Capture the cell that displays the provided text and extract its (x, y) central coordinate. 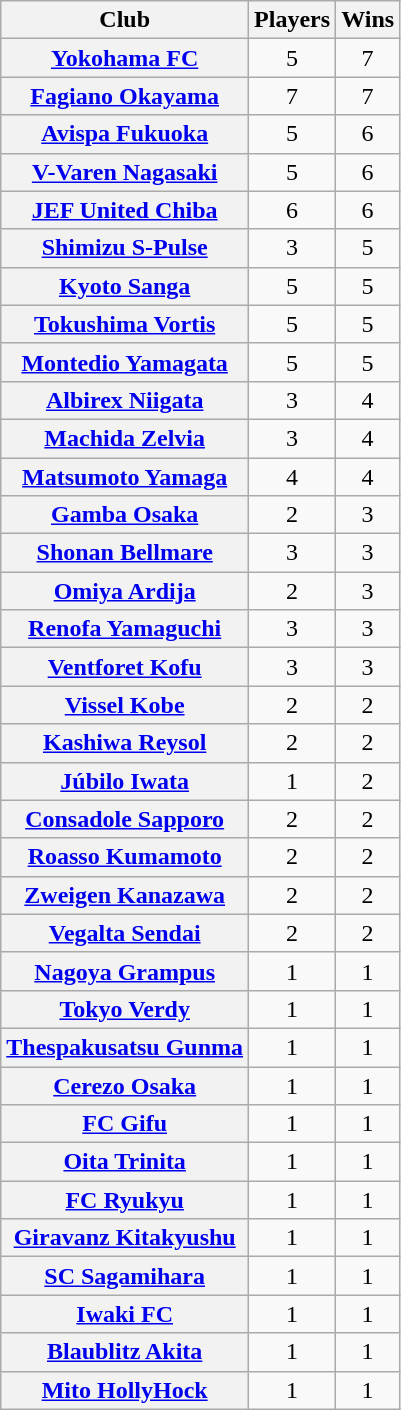
Nagoya Grampus (125, 971)
Avispa Fukuoka (125, 134)
Montedio Yamagata (125, 362)
Consadole Sapporo (125, 819)
Kyoto Sanga (125, 286)
Wins (368, 20)
Vegalta Sendai (125, 933)
Players (292, 20)
Thespakusatsu Gunma (125, 1047)
Tokyo Verdy (125, 1009)
SC Sagamihara (125, 1276)
Júbilo Iwata (125, 781)
Omiya Ardija (125, 591)
Zweigen Kanazawa (125, 895)
Mito HollyHock (125, 1390)
Tokushima Vortis (125, 324)
Fagiano Okayama (125, 96)
Oita Trinita (125, 1162)
Shimizu S-Pulse (125, 248)
Cerezo Osaka (125, 1085)
Shonan Bellmare (125, 553)
Kashiwa Reysol (125, 743)
Blaublitz Akita (125, 1352)
FC Gifu (125, 1124)
Club (125, 20)
Albirex Niigata (125, 400)
Gamba Osaka (125, 515)
Roasso Kumamoto (125, 857)
V-Varen Nagasaki (125, 172)
Renofa Yamaguchi (125, 629)
Vissel Kobe (125, 705)
Giravanz Kitakyushu (125, 1238)
Machida Zelvia (125, 438)
Matsumoto Yamaga (125, 477)
Ventforet Kofu (125, 667)
Yokohama FC (125, 58)
FC Ryukyu (125, 1200)
JEF United Chiba (125, 210)
Iwaki FC (125, 1314)
